Detect which cell encompasses the target text, then output its [X, Y] center coordinate. 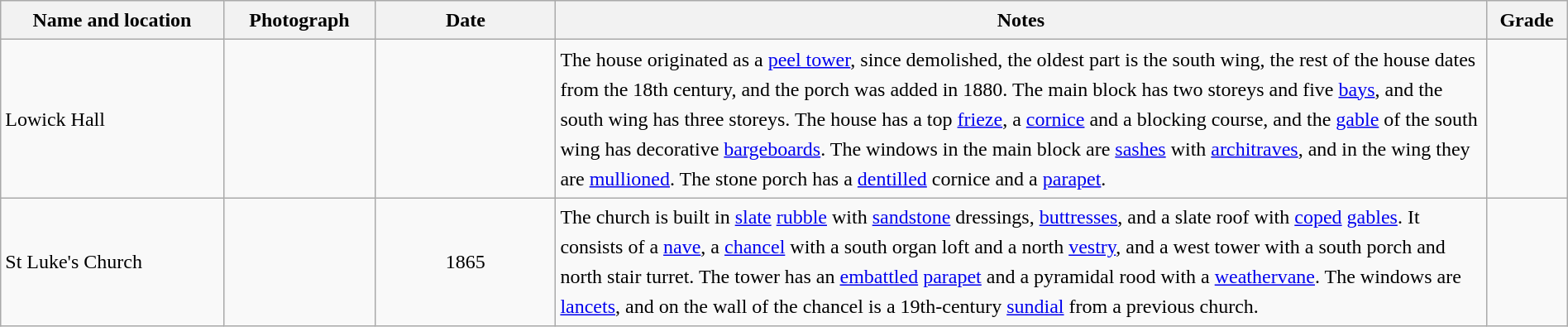
Notes [1021, 20]
St Luke's Church [112, 262]
Name and location [112, 20]
Grade [1527, 20]
Date [466, 20]
Photograph [299, 20]
1865 [466, 262]
Lowick Hall [112, 119]
